Locate the cell with the specified text and output its (x, y) center coordinate. 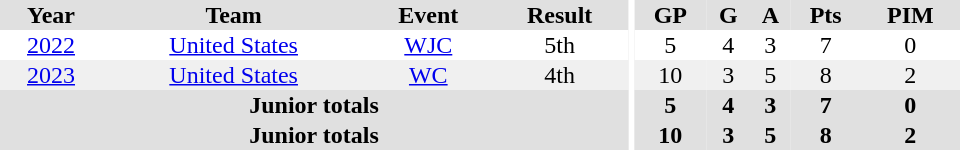
5th (560, 45)
2022 (51, 45)
G (728, 15)
Year (51, 15)
PIM (910, 15)
Pts (826, 15)
WJC (428, 45)
4th (560, 75)
Team (234, 15)
GP (670, 15)
A (770, 15)
WC (428, 75)
Event (428, 15)
Result (560, 15)
2023 (51, 75)
